Find where the given text appears and provide that cell's center as (x, y) coordinate. 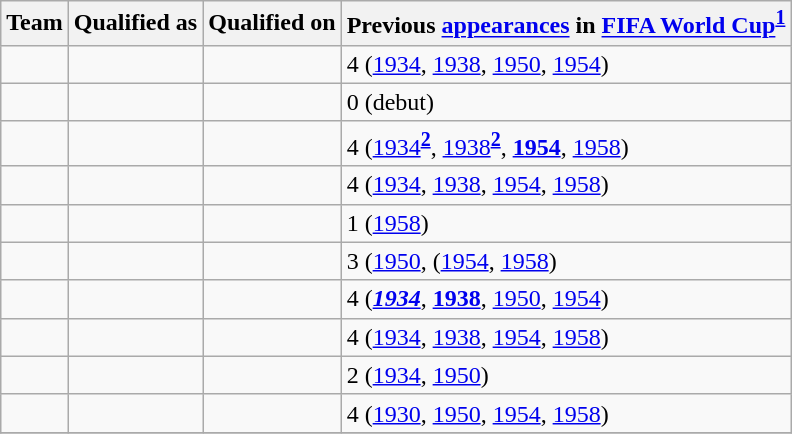
4 (19342, 19382, 1954, 1958) (566, 144)
Qualified as (135, 24)
Previous appearances in FIFA World Cup1 (566, 24)
Team (35, 24)
Qualified on (272, 24)
2 (1934, 1950) (566, 375)
0 (debut) (566, 102)
3 (1950, (1954, 1958) (566, 261)
1 (1958) (566, 223)
4 (1930, 1950, 1954, 1958) (566, 413)
